Pinpoint the cell where the given text exists, returning its (x, y) midpoint coordinate. 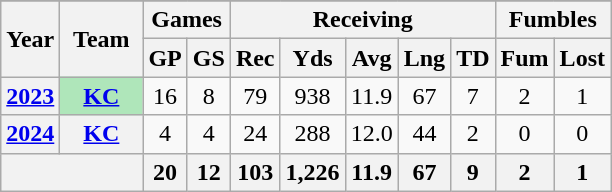
GP (165, 58)
Fum (524, 58)
79 (255, 96)
Fumbles (552, 20)
24 (255, 134)
9 (473, 172)
12 (208, 172)
Team (102, 39)
Yds (312, 58)
2023 (30, 96)
GS (208, 58)
Lng (424, 58)
12.0 (372, 134)
TD (473, 58)
16 (165, 96)
20 (165, 172)
Year (30, 39)
44 (424, 134)
Lost (582, 58)
103 (255, 172)
938 (312, 96)
Receiving (362, 20)
2024 (30, 134)
7 (473, 96)
1,226 (312, 172)
Games (186, 20)
Rec (255, 58)
Avg (372, 58)
288 (312, 134)
8 (208, 96)
